Capture the cell that displays the provided text and extract its [X, Y] central coordinate. 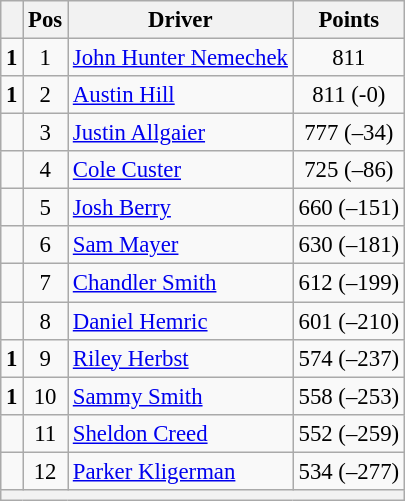
11 [46, 433]
5 [46, 208]
777 (–34) [348, 133]
660 (–151) [348, 208]
574 (–237) [348, 358]
630 (–181) [348, 245]
7 [46, 283]
John Hunter Nemechek [181, 58]
Sheldon Creed [181, 433]
3 [46, 133]
Austin Hill [181, 95]
Justin Allgaier [181, 133]
9 [46, 358]
811 (-0) [348, 95]
Sam Mayer [181, 245]
811 [348, 58]
10 [46, 396]
12 [46, 471]
Daniel Hemric [181, 321]
Chandler Smith [181, 283]
Josh Berry [181, 208]
Pos [46, 20]
Parker Kligerman [181, 471]
534 (–277) [348, 471]
558 (–253) [348, 396]
725 (–86) [348, 170]
612 (–199) [348, 283]
552 (–259) [348, 433]
2 [46, 95]
Driver [181, 20]
Sammy Smith [181, 396]
Points [348, 20]
Cole Custer [181, 170]
6 [46, 245]
8 [46, 321]
4 [46, 170]
Riley Herbst [181, 358]
601 (–210) [348, 321]
